Return [x, y] of the center of cell containing provided text 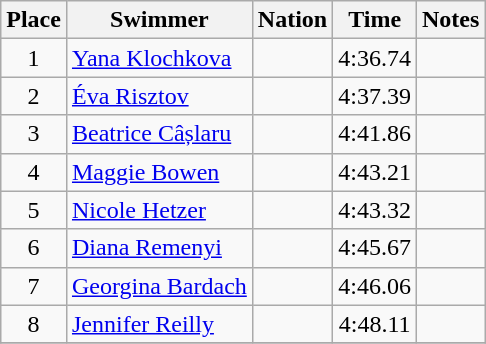
Beatrice Câșlaru [159, 134]
4:41.86 [375, 134]
Place [34, 20]
Diana Remenyi [159, 248]
2 [34, 96]
Nicole Hetzer [159, 210]
Nation [292, 20]
Notes [450, 20]
6 [34, 248]
5 [34, 210]
Yana Klochkova [159, 58]
4:43.21 [375, 172]
4:45.67 [375, 248]
3 [34, 134]
1 [34, 58]
4:37.39 [375, 96]
Maggie Bowen [159, 172]
7 [34, 286]
4 [34, 172]
Éva Risztov [159, 96]
Georgina Bardach [159, 286]
4:48.11 [375, 324]
4:43.32 [375, 210]
Jennifer Reilly [159, 324]
4:36.74 [375, 58]
Swimmer [159, 20]
8 [34, 324]
Time [375, 20]
4:46.06 [375, 286]
